Detect which cell encompasses the target text, then output its [X, Y] center coordinate. 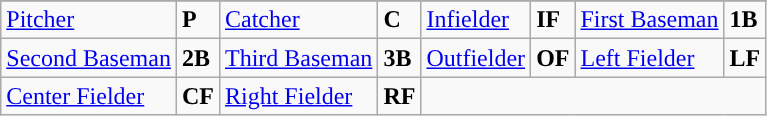
Left Fielder [650, 58]
OF [553, 58]
CF [198, 96]
Catcher [298, 20]
IF [553, 20]
LF [745, 58]
1B [745, 20]
Third Baseman [298, 58]
Infielder [476, 20]
C [400, 20]
3B [400, 58]
First Baseman [650, 20]
Pitcher [89, 20]
Outfielder [476, 58]
Right Fielder [298, 96]
Center Fielder [89, 96]
P [198, 20]
Second Baseman [89, 58]
RF [400, 96]
2B [198, 58]
